Return (x, y) of the center of cell containing provided text 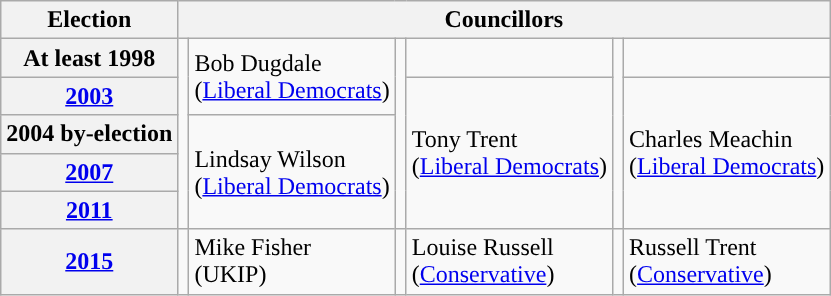
2015 (90, 262)
2007 (90, 172)
Lindsay Wilson(Liberal Democrats) (292, 172)
Russell Trent(Conservative) (727, 262)
Tony Trent(Liberal Democrats) (509, 153)
Bob Dugdale(Liberal Democrats) (292, 77)
Charles Meachin(Liberal Democrats) (727, 153)
Louise Russell(Conservative) (509, 262)
2011 (90, 210)
2003 (90, 96)
Councillors (504, 20)
Mike Fisher(UKIP) (292, 262)
At least 1998 (90, 58)
Election (90, 20)
2004 by-election (90, 134)
